Provide the (X, Y) coordinate of the cell's center where the given text is located.  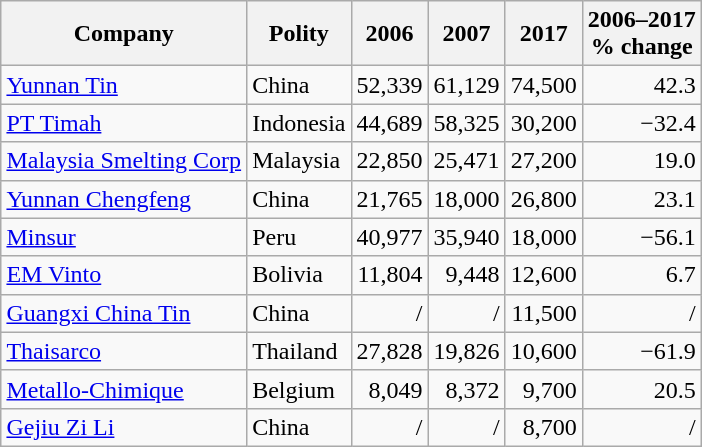
26,800 (544, 199)
Yunnan Chengfeng (124, 199)
Peru (299, 237)
58,325 (466, 123)
10,600 (544, 351)
Malaysia Smelting Corp (124, 161)
EM Vinto (124, 275)
Indonesia (299, 123)
22,850 (390, 161)
6.7 (642, 275)
27,200 (544, 161)
40,977 (390, 237)
Gejiu Zi Li (124, 427)
8,700 (544, 427)
8,372 (466, 389)
−32.4 (642, 123)
2006 (390, 34)
−61.9 (642, 351)
2007 (466, 34)
25,471 (466, 161)
74,500 (544, 85)
Thaisarco (124, 351)
23.1 (642, 199)
Yunnan Tin (124, 85)
42.3 (642, 85)
Minsur (124, 237)
9,700 (544, 389)
19,826 (466, 351)
8,049 (390, 389)
11,500 (544, 313)
2006–2017% change (642, 34)
Thailand (299, 351)
PT Timah (124, 123)
Malaysia (299, 161)
20.5 (642, 389)
Belgium (299, 389)
Guangxi China Tin (124, 313)
2017 (544, 34)
Polity (299, 34)
61,129 (466, 85)
Company (124, 34)
27,828 (390, 351)
9,448 (466, 275)
11,804 (390, 275)
21,765 (390, 199)
35,940 (466, 237)
19.0 (642, 161)
44,689 (390, 123)
−56.1 (642, 237)
Bolivia (299, 275)
12,600 (544, 275)
Metallo-Chimique (124, 389)
52,339 (390, 85)
30,200 (544, 123)
